Search for the cell housing the specified text and yield its (x, y) center coordinate. 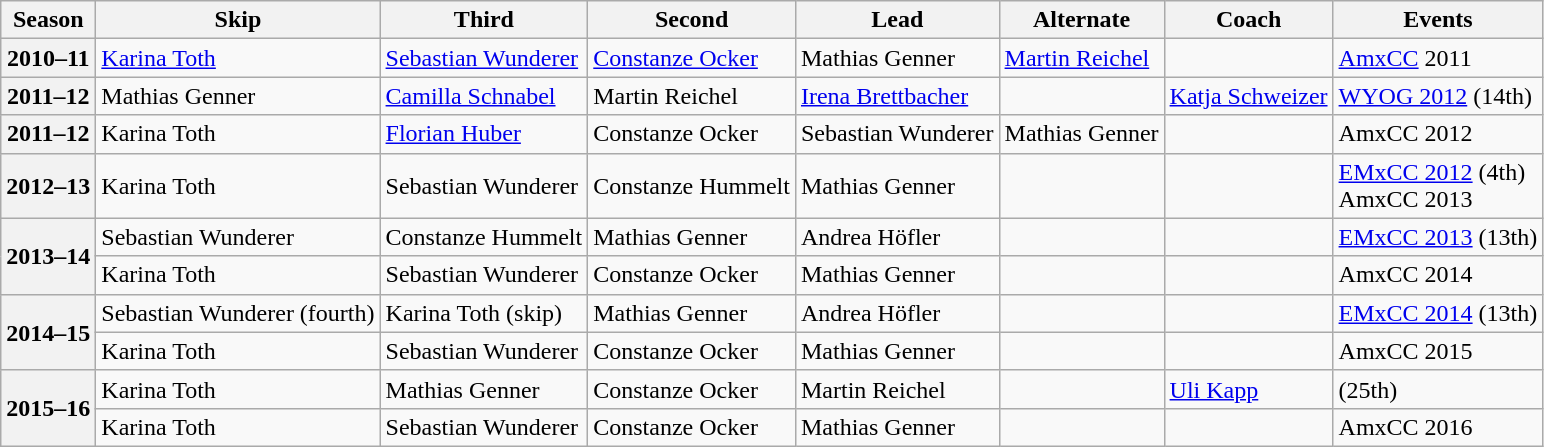
Florian Huber (484, 134)
AmxCC 2015 (1438, 351)
Sebastian Wunderer (fourth) (238, 313)
EMxCC 2013 (13th) (1438, 237)
2012–13 (48, 186)
AmxCC 2012 (1438, 134)
Camilla Schnabel (484, 96)
Second (692, 20)
Skip (238, 20)
EMxCC 2012 (4th)AmxCC 2013 (1438, 186)
AmxCC 2011 (1438, 58)
Irena Brettbacher (897, 96)
2010–11 (48, 58)
Third (484, 20)
2014–15 (48, 332)
Season (48, 20)
Katja Schweizer (1248, 96)
2015–16 (48, 408)
EMxCC 2014 (13th) (1438, 313)
(25th) (1438, 389)
WYOG 2012 (14th) (1438, 96)
AmxCC 2016 (1438, 427)
2013–14 (48, 256)
Alternate (1082, 20)
Uli Kapp (1248, 389)
Coach (1248, 20)
Events (1438, 20)
AmxCC 2014 (1438, 275)
Lead (897, 20)
Karina Toth (skip) (484, 313)
